Pinpoint the cell where the given text exists, returning its (X, Y) midpoint coordinate. 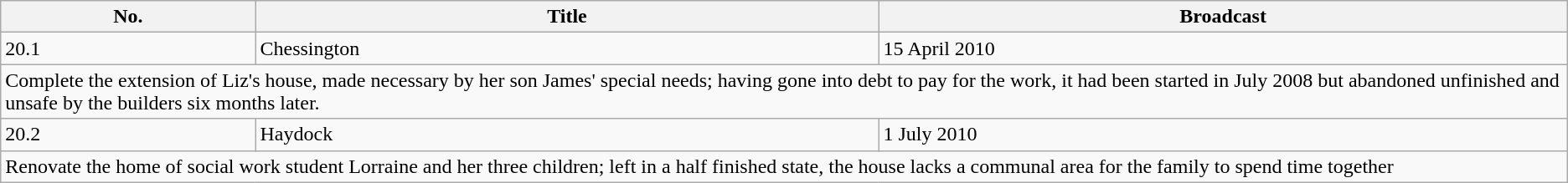
15 April 2010 (1223, 48)
Title (567, 17)
20.2 (128, 135)
1 July 2010 (1223, 135)
No. (128, 17)
Broadcast (1223, 17)
20.1 (128, 48)
Chessington (567, 48)
Haydock (567, 135)
